Return [x, y] of the center of cell containing provided text 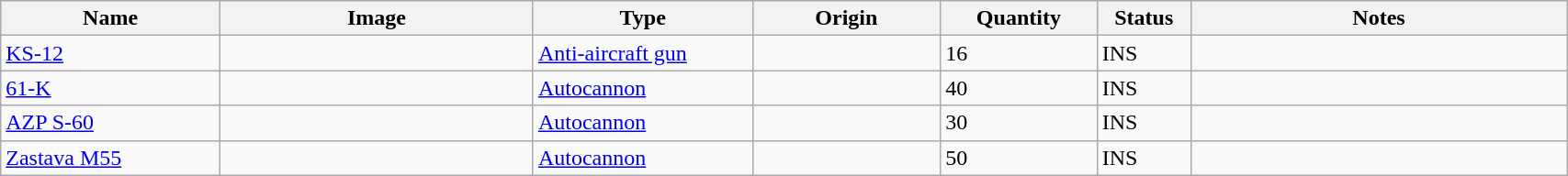
40 [1019, 88]
50 [1019, 158]
16 [1019, 53]
Quantity [1019, 18]
61-K [110, 88]
Image [377, 18]
KS-12 [110, 53]
Anti-aircraft gun [643, 53]
Type [643, 18]
Zastava M55 [110, 158]
Notes [1378, 18]
AZP S-60 [110, 123]
Status [1144, 18]
Name [110, 18]
30 [1019, 123]
Origin [847, 18]
